Return the [x, y] coordinate for the center point of the cell that contains the specified text.  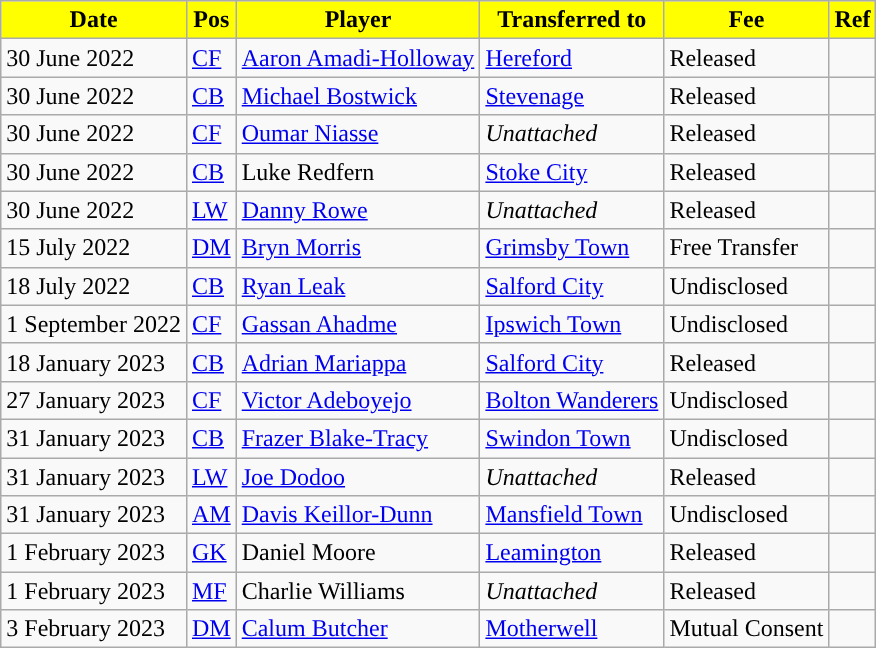
Free Transfer [746, 248]
Mutual Consent [746, 629]
Mansfield Town [572, 515]
Leamington [572, 553]
AM [211, 515]
Stoke City [572, 172]
Ref [852, 20]
Grimsby Town [572, 248]
GK [211, 553]
1 September 2022 [94, 324]
Pos [211, 20]
Date [94, 20]
Transferred to [572, 20]
Fee [746, 20]
Victor Adeboyejo [358, 400]
Ipswich Town [572, 324]
18 July 2022 [94, 286]
Bolton Wanderers [572, 400]
Ryan Leak [358, 286]
Luke Redfern [358, 172]
Charlie Williams [358, 591]
Frazer Blake-Tracy [358, 438]
Aaron Amadi-Holloway [358, 58]
15 July 2022 [94, 248]
Oumar Niasse [358, 134]
Bryn Morris [358, 248]
Motherwell [572, 629]
MF [211, 591]
Gassan Ahadme [358, 324]
3 February 2023 [94, 629]
Daniel Moore [358, 553]
Danny Rowe [358, 210]
Player [358, 20]
Swindon Town [572, 438]
Calum Butcher [358, 629]
Michael Bostwick [358, 96]
Adrian Mariappa [358, 362]
18 January 2023 [94, 362]
Stevenage [572, 96]
Davis Keillor-Dunn [358, 515]
27 January 2023 [94, 400]
Hereford [572, 58]
Joe Dodoo [358, 477]
